Detect which cell encompasses the target text, then output its (X, Y) center coordinate. 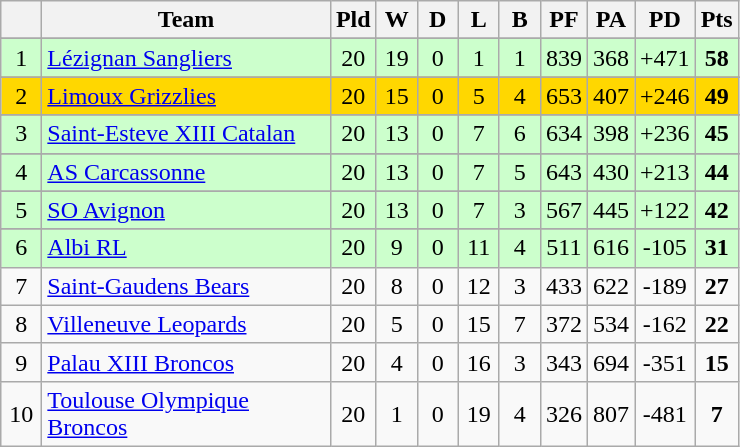
643 (564, 172)
31 (716, 248)
622 (610, 286)
Toulouse Olympique Broncos (186, 414)
511 (564, 248)
58 (716, 58)
Lézignan Sangliers (186, 58)
B (520, 20)
-481 (664, 414)
W (396, 20)
2 (22, 96)
42 (716, 210)
PD (664, 20)
Palau XIII Broncos (186, 362)
+471 (664, 58)
567 (564, 210)
44 (716, 172)
Limoux Grizzlies (186, 96)
AS Carcassonne (186, 172)
27 (716, 286)
Pts (716, 20)
SO Avignon (186, 210)
433 (564, 286)
407 (610, 96)
634 (564, 134)
430 (610, 172)
-105 (664, 248)
22 (716, 324)
653 (564, 96)
398 (610, 134)
11 (478, 248)
-162 (664, 324)
326 (564, 414)
PA (610, 20)
Pld (353, 20)
372 (564, 324)
45 (716, 134)
694 (610, 362)
616 (610, 248)
534 (610, 324)
839 (564, 58)
-189 (664, 286)
16 (478, 362)
10 (22, 414)
+236 (664, 134)
L (478, 20)
+246 (664, 96)
Saint-Gaudens Bears (186, 286)
-351 (664, 362)
807 (610, 414)
+122 (664, 210)
Albi RL (186, 248)
D (438, 20)
445 (610, 210)
368 (610, 58)
PF (564, 20)
Team (186, 20)
49 (716, 96)
+213 (664, 172)
12 (478, 286)
Villeneuve Leopards (186, 324)
Saint-Esteve XIII Catalan (186, 134)
343 (564, 362)
